Find where the given text appears and provide that cell's center as [x, y] coordinate. 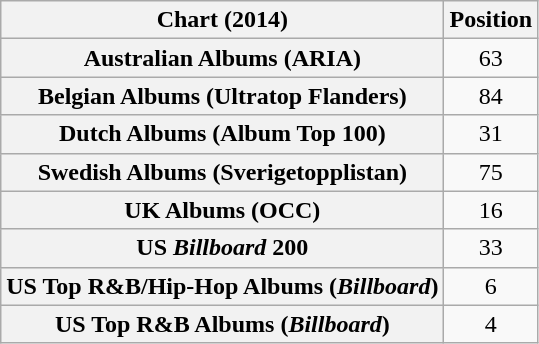
31 [491, 134]
16 [491, 210]
US Top R&B Albums (Billboard) [222, 324]
4 [491, 324]
Belgian Albums (Ultratop Flanders) [222, 96]
33 [491, 248]
Dutch Albums (Album Top 100) [222, 134]
63 [491, 58]
Swedish Albums (Sverigetopplistan) [222, 172]
6 [491, 286]
84 [491, 96]
Chart (2014) [222, 20]
UK Albums (OCC) [222, 210]
US Billboard 200 [222, 248]
75 [491, 172]
US Top R&B/Hip-Hop Albums (Billboard) [222, 286]
Position [491, 20]
Australian Albums (ARIA) [222, 58]
